Provide the (x, y) coordinate of the cell's center where the given text is located.  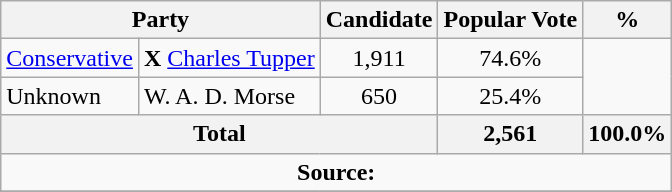
W. A. D. Morse (229, 96)
Unknown (70, 96)
650 (379, 96)
Total (220, 134)
74.6% (510, 58)
Source: (336, 172)
2,561 (510, 134)
100.0% (628, 134)
Candidate (379, 20)
Conservative (70, 58)
X Charles Tupper (229, 58)
% (628, 20)
Popular Vote (510, 20)
Party (160, 20)
1,911 (379, 58)
25.4% (510, 96)
